Return the (X, Y) coordinate for the center point of the cell that contains the specified text.  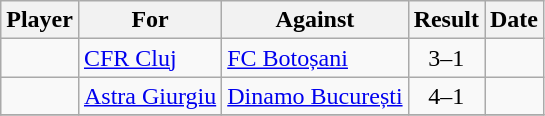
Result (446, 20)
4–1 (446, 96)
For (150, 20)
Dinamo București (315, 96)
Against (315, 20)
FC Botoșani (315, 58)
CFR Cluj (150, 58)
Date (514, 20)
Astra Giurgiu (150, 96)
3–1 (446, 58)
Player (40, 20)
